Identify which cell holds the provided text, then report its (X, Y) central coordinate. 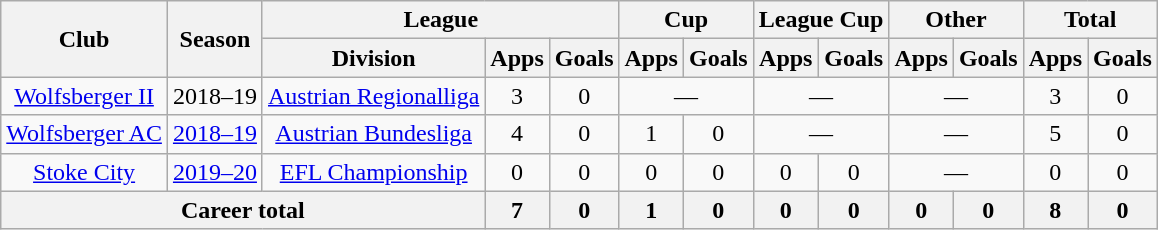
5 (1055, 134)
2019–20 (214, 172)
Austrian Regionalliga (373, 96)
8 (1055, 210)
Other (956, 20)
Division (373, 58)
Club (84, 39)
EFL Championship (373, 172)
Season (214, 39)
4 (517, 134)
League (440, 20)
League Cup (821, 20)
7 (517, 210)
Total (1090, 20)
Stoke City (84, 172)
Cup (686, 20)
Wolfsberger II (84, 96)
Austrian Bundesliga (373, 134)
Career total (243, 210)
Wolfsberger AC (84, 134)
